Search for the cell housing the specified text and yield its [X, Y] center coordinate. 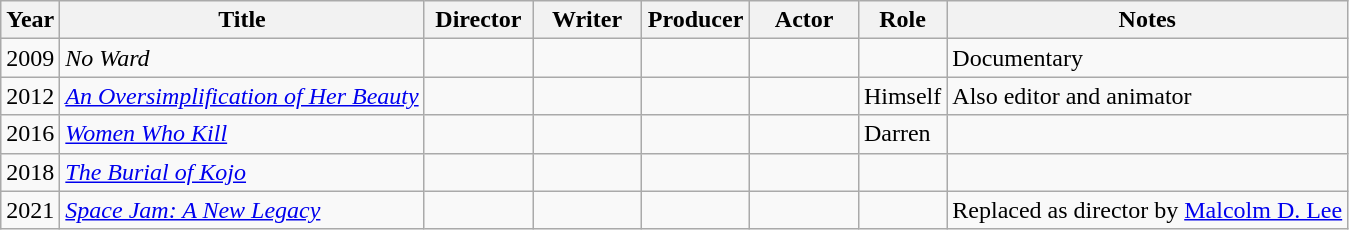
2016 [30, 134]
The Burial of Kojo [242, 172]
Darren [902, 134]
Documentary [1148, 58]
Writer [588, 20]
2018 [30, 172]
2021 [30, 210]
2009 [30, 58]
An Oversimplification of Her Beauty [242, 96]
Producer [696, 20]
Himself [902, 96]
Replaced as director by Malcolm D. Lee [1148, 210]
Actor [804, 20]
2012 [30, 96]
Also editor and animator [1148, 96]
Director [478, 20]
Space Jam: A New Legacy [242, 210]
Title [242, 20]
Role [902, 20]
Year [30, 20]
Women Who Kill [242, 134]
No Ward [242, 58]
Notes [1148, 20]
